Search for the cell housing the specified text and yield its [x, y] center coordinate. 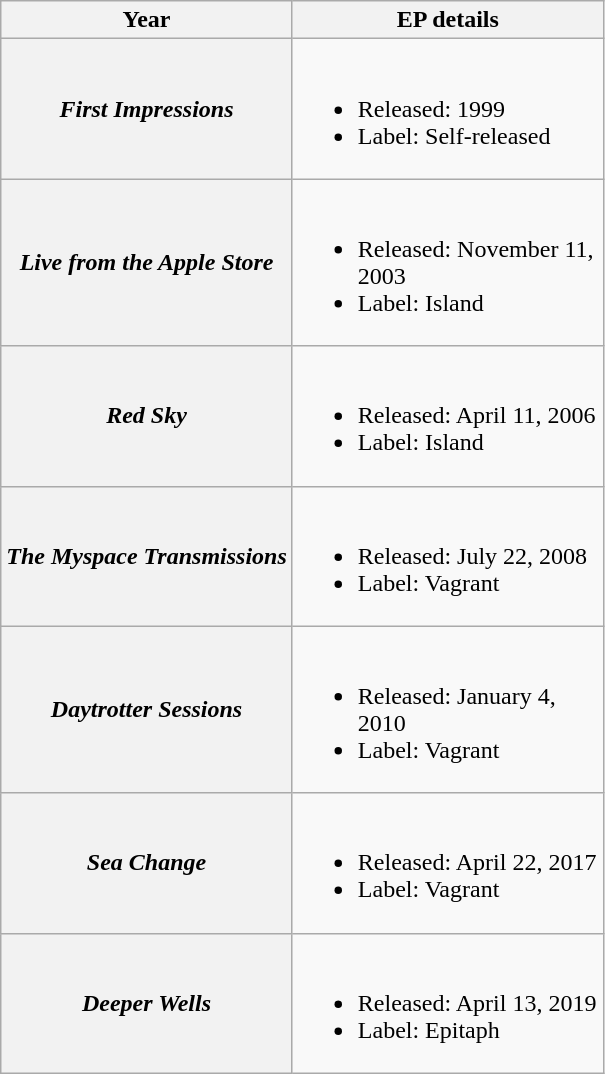
Released: 1999Label: Self-released [448, 109]
Live from the Apple Store [147, 262]
Released: April 22, 2017Label: Vagrant [448, 863]
The Myspace Transmissions [147, 556]
Deeper Wells [147, 1003]
Red Sky [147, 416]
Released: January 4, 2010Label: Vagrant [448, 710]
Released: November 11, 2003Label: Island [448, 262]
Daytrotter Sessions [147, 710]
Year [147, 20]
Released: April 11, 2006Label: Island [448, 416]
First Impressions [147, 109]
Sea Change [147, 863]
Released: July 22, 2008Label: Vagrant [448, 556]
EP details [448, 20]
Released: April 13, 2019Label: Epitaph [448, 1003]
